Pinpoint the cell where the given text exists, returning its [x, y] midpoint coordinate. 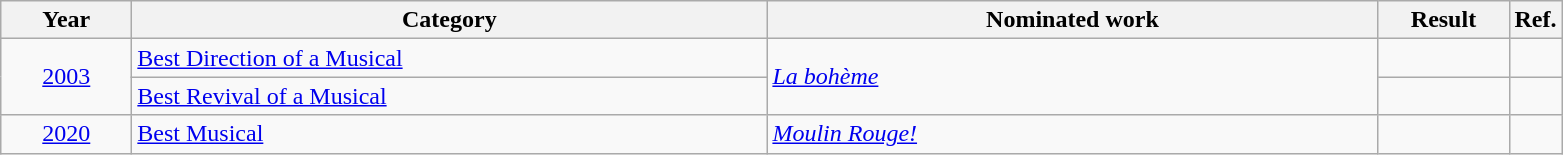
Best Direction of a Musical [450, 58]
La bohème [1072, 77]
2003 [66, 77]
Best Musical [450, 134]
Ref. [1536, 20]
Nominated work [1072, 20]
Result [1444, 20]
Category [450, 20]
2020 [66, 134]
Moulin Rouge! [1072, 134]
Year [66, 20]
Best Revival of a Musical [450, 96]
